Locate the cell with the specified text and output its [x, y] center coordinate. 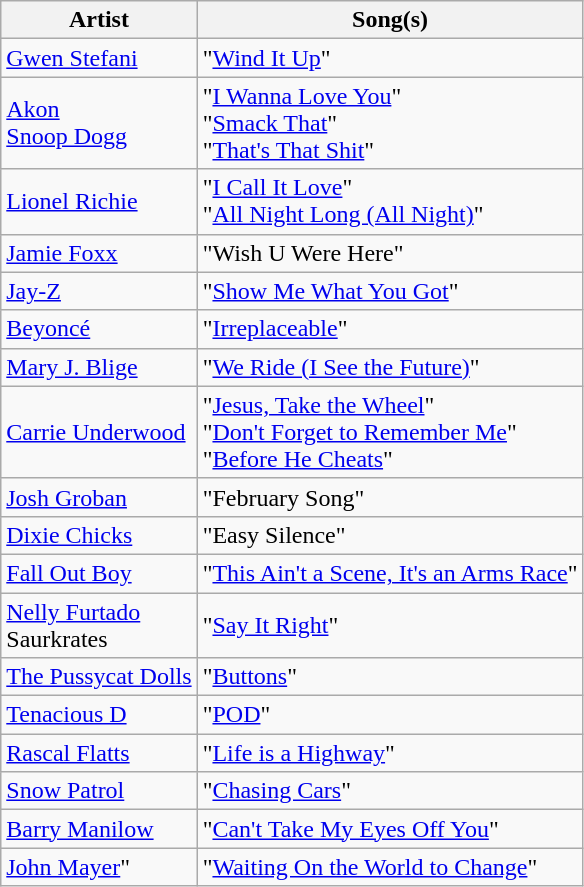
The Pussycat Dolls [99, 677]
"Can't Take My Eyes Off You" [390, 829]
"POD" [390, 715]
Jay-Z [99, 291]
"Jesus, Take the Wheel""Don't Forget to Remember Me""Before He Cheats" [390, 432]
Song(s) [390, 20]
John Mayer" [99, 867]
Josh Groban [99, 497]
Carrie Underwood [99, 432]
"February Song" [390, 497]
Snow Patrol [99, 791]
"Show Me What You Got" [390, 291]
"Chasing Cars" [390, 791]
Mary J. Blige [99, 367]
"I Wanna Love You""Smack That""That's That Shit" [390, 123]
Beyoncé [99, 329]
"This Ain't a Scene, It's an Arms Race" [390, 573]
Tenacious D [99, 715]
Gwen Stefani [99, 58]
"Say It Right" [390, 624]
"Irreplaceable" [390, 329]
Dixie Chicks [99, 535]
"Waiting On the World to Change" [390, 867]
Jamie Foxx [99, 253]
"Buttons" [390, 677]
Barry Manilow [99, 829]
AkonSnoop Dogg [99, 123]
Artist [99, 20]
Lionel Richie [99, 202]
"I Call It Love""All Night Long (All Night)" [390, 202]
"Wind It Up" [390, 58]
"Life is a Highway" [390, 753]
"We Ride (I See the Future)" [390, 367]
Rascal Flatts [99, 753]
"Easy Silence" [390, 535]
Fall Out Boy [99, 573]
Nelly FurtadoSaurkrates [99, 624]
"Wish U Were Here" [390, 253]
